Scan for the cell matching the given text and deliver its (x, y) coordinate at center. 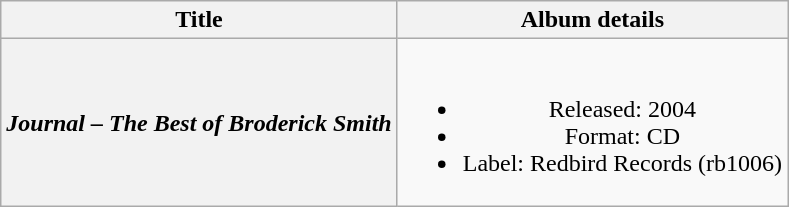
Journal – The Best of Broderick Smith (199, 122)
Released: 2004Format: CDLabel: Redbird Records (rb1006) (592, 122)
Title (199, 20)
Album details (592, 20)
